Determine the [x, y] coordinate at the center of the cell enclosing the given text.  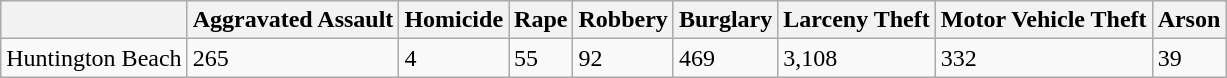
39 [1189, 58]
3,108 [857, 58]
469 [725, 58]
Arson [1189, 20]
Rape [541, 20]
Burglary [725, 20]
Motor Vehicle Theft [1044, 20]
265 [293, 58]
Aggravated Assault [293, 20]
Huntington Beach [94, 58]
92 [623, 58]
4 [454, 58]
332 [1044, 58]
55 [541, 58]
Homicide [454, 20]
Larceny Theft [857, 20]
Robbery [623, 20]
